Extract the (X, Y) coordinate from the center of the cell holding the provided text.  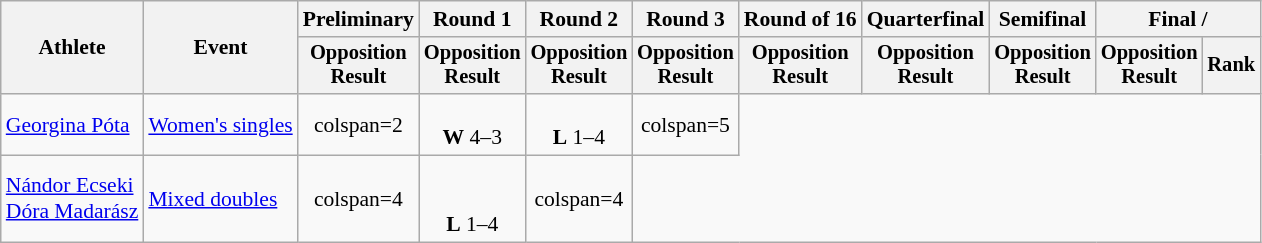
Mixed doubles (220, 200)
Semifinal (1042, 19)
Women's singles (220, 124)
Final / (1178, 19)
Quarterfinal (926, 19)
Round 1 (472, 19)
Round of 16 (800, 19)
Georgina Póta (72, 124)
Preliminary (358, 19)
Event (220, 48)
Nándor EcsekiDóra Madarász (72, 200)
Round 2 (580, 19)
Athlete (72, 48)
Rank (1231, 66)
W 4–3 (472, 124)
colspan=2 (358, 124)
colspan=5 (686, 124)
Round 3 (686, 19)
